Output the [X, Y] coordinate of the center of the cell containing the given text.  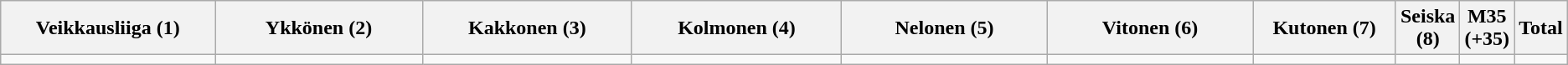
Seiska (8) [1427, 28]
Kutonen (7) [1325, 28]
Kakkonen (3) [527, 28]
M35 (+35) [1488, 28]
Vitonen (6) [1149, 28]
Ykkönen (2) [319, 28]
Nelonen (5) [945, 28]
Veikkausliiga (1) [108, 28]
Total [1541, 28]
Kolmonen (4) [736, 28]
